Pinpoint the cell where the given text exists, returning its [x, y] midpoint coordinate. 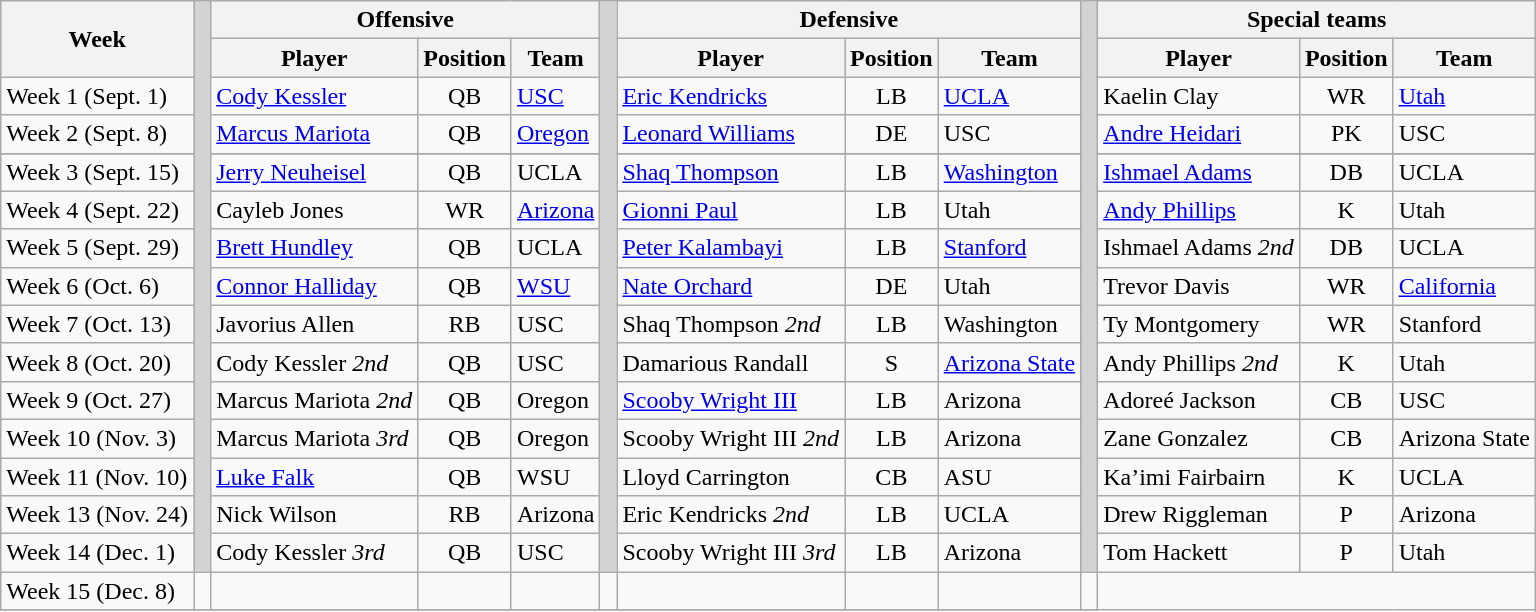
Cody Kessler 2nd [314, 362]
Shaq Thompson 2nd [731, 324]
Week 10 (Nov. 3) [98, 438]
Week 3 (Sept. 15) [98, 172]
Andre Heidari [1199, 134]
Offensive [406, 20]
S [891, 362]
Week 6 (Oct. 6) [98, 286]
Week 14 (Dec. 1) [98, 553]
Trevor Davis [1199, 286]
Ty Montgomery [1199, 324]
Week 15 (Dec. 8) [98, 591]
Week 2 (Sept. 8) [98, 134]
Eric Kendricks 2nd [731, 515]
Adoreé Jackson [1199, 400]
Lloyd Carrington [731, 477]
Drew Riggleman [1199, 515]
Nick Wilson [314, 515]
Gionni Paul [731, 210]
Nate Orchard [731, 286]
Special teams [1317, 20]
Week 9 (Oct. 27) [98, 400]
Week 7 (Oct. 13) [98, 324]
Scooby Wright III 3rd [731, 553]
Scooby Wright III [731, 400]
Marcus Mariota 3rd [314, 438]
Scooby Wright III 2nd [731, 438]
ASU [1009, 477]
Leonard Williams [731, 134]
Cody Kessler [314, 96]
Marcus Mariota [314, 134]
Eric Kendricks [731, 96]
PK [1346, 134]
Week 1 (Sept. 1) [98, 96]
Connor Halliday [314, 286]
Week 13 (Nov. 24) [98, 515]
Zane Gonzalez [1199, 438]
Week 4 (Sept. 22) [98, 210]
Week 8 (Oct. 20) [98, 362]
Ka’imi Fairbairn [1199, 477]
Javorius Allen [314, 324]
Week 11 (Nov. 10) [98, 477]
Cayleb Jones [314, 210]
Peter Kalambayi [731, 248]
Cody Kessler 3rd [314, 553]
Ishmael Adams 2nd [1199, 248]
Luke Falk [314, 477]
Kaelin Clay [1199, 96]
Damarious Randall [731, 362]
California [1464, 286]
Defensive [849, 20]
Marcus Mariota 2nd [314, 400]
Tom Hackett [1199, 553]
Ishmael Adams [1199, 172]
Jerry Neuheisel [314, 172]
Brett Hundley [314, 248]
Shaq Thompson [731, 172]
Andy Phillips 2nd [1199, 362]
Week 5 (Sept. 29) [98, 248]
Week [98, 39]
Andy Phillips [1199, 210]
